Capture the cell that displays the provided text and extract its (X, Y) central coordinate. 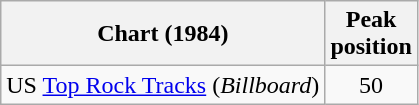
Chart (1984) (163, 34)
50 (371, 85)
Peakposition (371, 34)
US Top Rock Tracks (Billboard) (163, 85)
